Pinpoint the cell where the given text exists, returning its (x, y) midpoint coordinate. 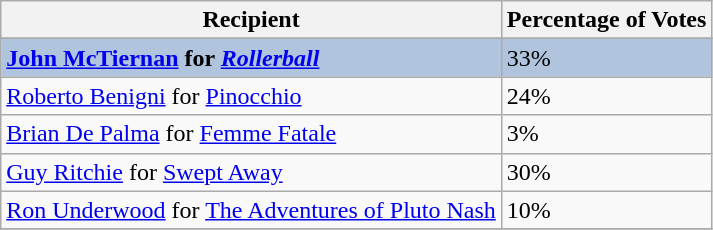
24% (606, 96)
10% (606, 210)
Guy Ritchie for Swept Away (252, 172)
30% (606, 172)
3% (606, 134)
Brian De Palma for Femme Fatale (252, 134)
John McTiernan for Rollerball (252, 58)
Ron Underwood for The Adventures of Pluto Nash (252, 210)
Roberto Benigni for Pinocchio (252, 96)
Recipient (252, 20)
33% (606, 58)
Percentage of Votes (606, 20)
